Return [X, Y] of the center of cell containing provided text 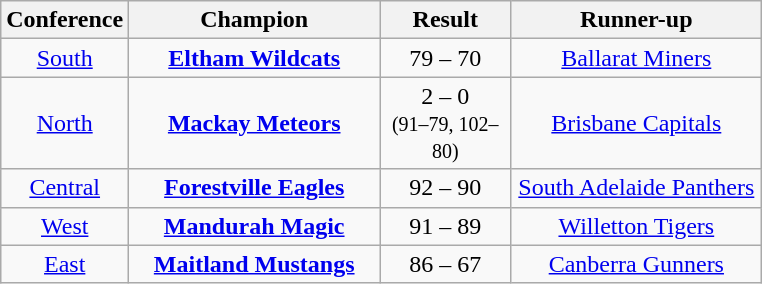
Forestville Eagles [254, 188]
West [65, 226]
East [65, 264]
86 – 67 [446, 264]
Mackay Meteors [254, 123]
Mandurah Magic [254, 226]
91 – 89 [446, 226]
North [65, 123]
Ballarat Miners [636, 58]
Result [446, 20]
92 – 90 [446, 188]
Eltham Wildcats [254, 58]
Runner-up [636, 20]
Conference [65, 20]
Canberra Gunners [636, 264]
South [65, 58]
Central [65, 188]
Champion [254, 20]
Willetton Tigers [636, 226]
Brisbane Capitals [636, 123]
South Adelaide Panthers [636, 188]
79 – 70 [446, 58]
2 – 0(91–79, 102–80) [446, 123]
Maitland Mustangs [254, 264]
